Detect which cell encompasses the target text, then output its (X, Y) center coordinate. 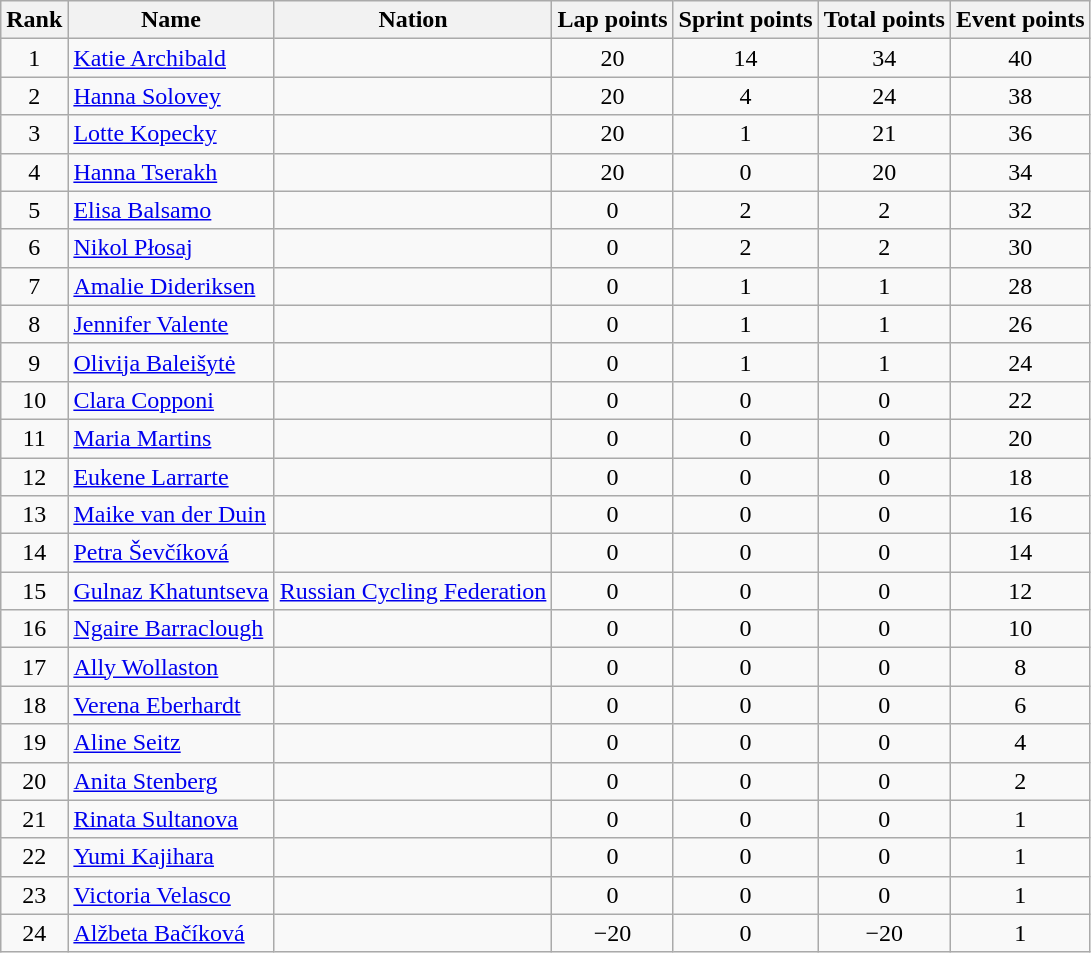
19 (34, 743)
17 (34, 667)
Jennifer Valente (171, 324)
Elisa Balsamo (171, 210)
Hanna Solovey (171, 96)
Eukene Larrarte (171, 477)
40 (1020, 58)
5 (34, 210)
36 (1020, 134)
7 (34, 286)
Event points (1020, 20)
Maria Martins (171, 438)
Rinata Sultanova (171, 819)
Lap points (612, 20)
Aline Seitz (171, 743)
28 (1020, 286)
Total points (884, 20)
Rank (34, 20)
Yumi Kajihara (171, 857)
Ally Wollaston (171, 667)
Sprint points (746, 20)
9 (34, 362)
Hanna Tserakh (171, 172)
Name (171, 20)
13 (34, 515)
Maike van der Duin (171, 515)
Petra Ševčíková (171, 553)
Nikol Płosaj (171, 248)
30 (1020, 248)
Verena Eberhardt (171, 705)
Alžbeta Bačíková (171, 933)
3 (34, 134)
Russian Cycling Federation (413, 591)
Nation (413, 20)
Amalie Dideriksen (171, 286)
11 (34, 438)
Katie Archibald (171, 58)
38 (1020, 96)
Olivija Baleišytė (171, 362)
32 (1020, 210)
Gulnaz Khatuntseva (171, 591)
Anita Stenberg (171, 781)
Ngaire Barraclough (171, 629)
26 (1020, 324)
Clara Copponi (171, 400)
23 (34, 895)
Victoria Velasco (171, 895)
15 (34, 591)
Lotte Kopecky (171, 134)
